Identify which cell holds the provided text, then report its [x, y] central coordinate. 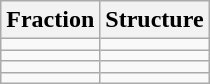
Structure [154, 20]
Fraction [50, 20]
